Capture the cell that displays the provided text and extract its (x, y) central coordinate. 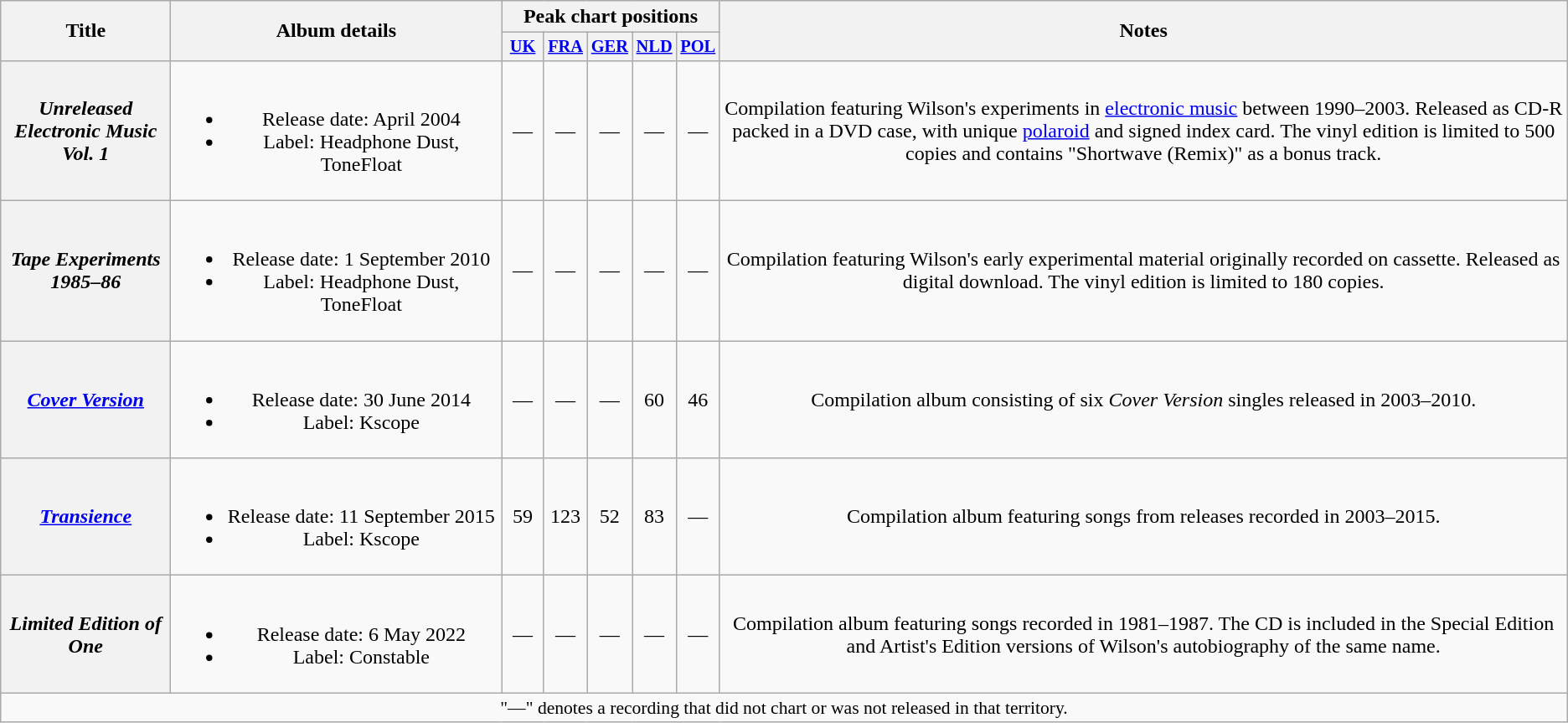
NLD (655, 47)
Release date: 6 May 2022Label: Constable (337, 634)
123 (565, 517)
"—" denotes a recording that did not chart or was not released in that territory. (784, 708)
POL (698, 47)
Release date: April 2004Label: Headphone Dust, ToneFloat (337, 131)
Transience (85, 517)
Compilation album consisting of six Cover Version singles released in 2003–2010. (1143, 400)
Release date: 30 June 2014Label: Kscope (337, 400)
52 (610, 517)
60 (655, 400)
Notes (1143, 31)
83 (655, 517)
59 (523, 517)
Release date: 11 September 2015Label: Kscope (337, 517)
FRA (565, 47)
GER (610, 47)
Limited Edition of One (85, 634)
Cover Version (85, 400)
Compilation album featuring songs from releases recorded in 2003–2015. (1143, 517)
Peak chart positions (611, 17)
Album details (337, 31)
Unreleased Electronic Music Vol. 1 (85, 131)
UK (523, 47)
Tape Experiments 1985–86 (85, 271)
46 (698, 400)
Title (85, 31)
Release date: 1 September 2010Label: Headphone Dust, ToneFloat (337, 271)
